Locate the cell with the specified text and output its (x, y) center coordinate. 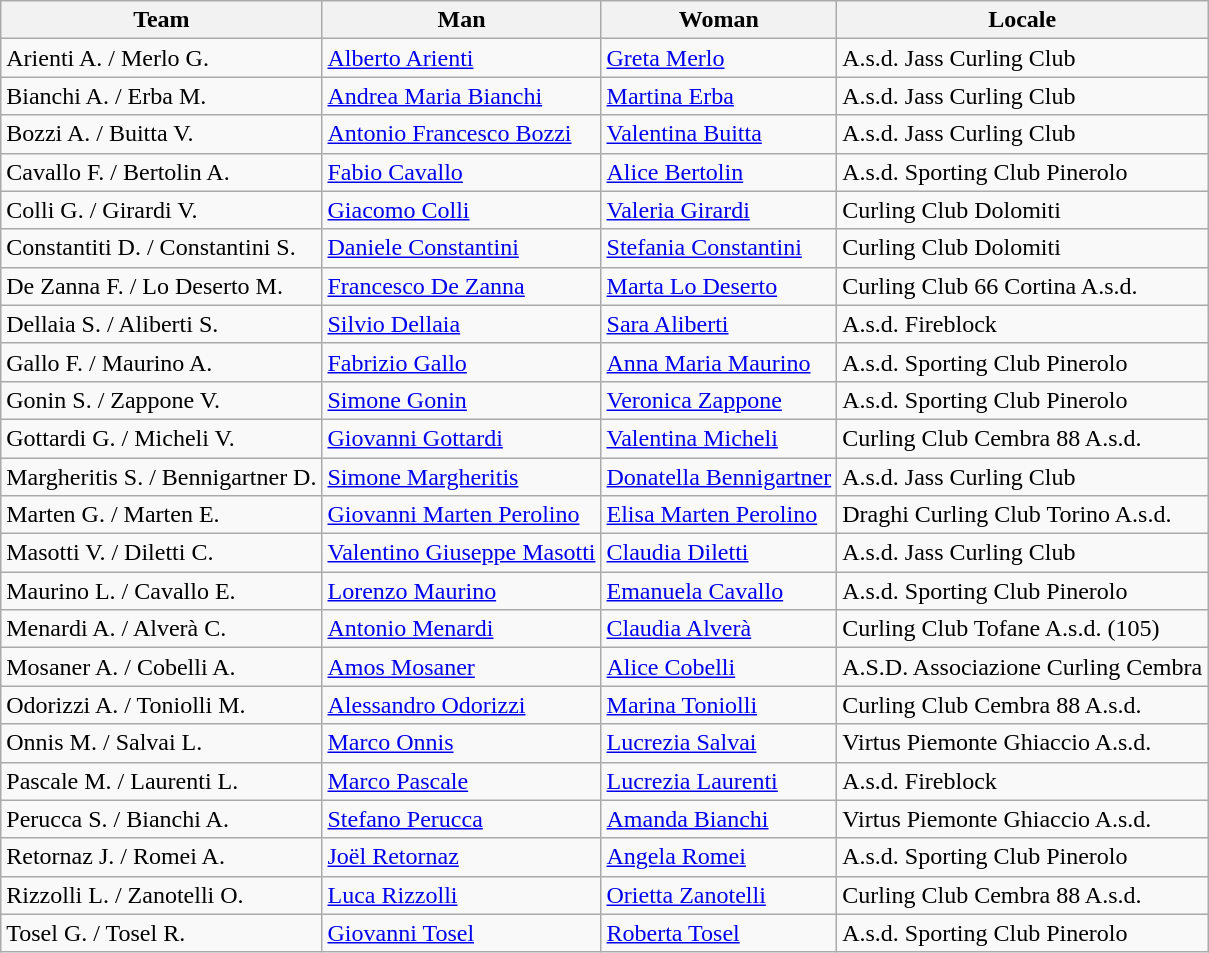
Giovanni Gottardi (462, 438)
Fabio Cavallo (462, 172)
Simone Gonin (462, 400)
Curling Club Tofane A.s.d. (105) (1022, 629)
Emanuela Cavallo (719, 591)
Amanda Bianchi (719, 819)
Alessandro Odorizzi (462, 705)
Maurino L. / Cavallo E. (162, 591)
Greta Merlo (719, 58)
Stefano Perucca (462, 819)
Marten G. / Marten E. (162, 515)
Stefania Constantini (719, 248)
Giacomo Colli (462, 210)
Francesco De Zanna (462, 286)
Valeria Girardi (719, 210)
Gallo F. / Maurino A. (162, 362)
A.S.D. Associazione Curling Cembra (1022, 667)
Martina Erba (719, 96)
Rizzolli L. / Zanotelli O. (162, 895)
Valentino Giuseppe Masotti (462, 553)
Claudia Alverà (719, 629)
Alice Cobelli (719, 667)
Veronica Zappone (719, 400)
Alberto Arienti (462, 58)
Lucrezia Laurenti (719, 781)
Antonio Francesco Bozzi (462, 134)
De Zanna F. / Lo Deserto M. (162, 286)
Antonio Menardi (462, 629)
Pascale M. / Laurenti L. (162, 781)
Masotti V. / Diletti C. (162, 553)
Donatella Bennigartner (719, 477)
Anna Maria Maurino (719, 362)
Elisa Marten Perolino (719, 515)
Marco Pascale (462, 781)
Sara Aliberti (719, 324)
Marco Onnis (462, 743)
Constantiti D. / Constantini S. (162, 248)
Roberta Tosel (719, 933)
Curling Club 66 Cortina A.s.d. (1022, 286)
Man (462, 20)
Marta Lo Deserto (719, 286)
Odorizzi A. / Toniolli M. (162, 705)
Gottardi G. / Micheli V. (162, 438)
Menardi A. / Alverà C. (162, 629)
Tosel G. / Tosel R. (162, 933)
Giovanni Marten Perolino (462, 515)
Team (162, 20)
Mosaner A. / Cobelli A. (162, 667)
Onnis M. / Salvai L. (162, 743)
Valentina Micheli (719, 438)
Claudia Diletti (719, 553)
Silvio Dellaia (462, 324)
Gonin S. / Zappone V. (162, 400)
Valentina Buitta (719, 134)
Dellaia S. / Aliberti S. (162, 324)
Luca Rizzolli (462, 895)
Bianchi A. / Erba M. (162, 96)
Woman (719, 20)
Locale (1022, 20)
Lorenzo Maurino (462, 591)
Alice Bertolin (719, 172)
Angela Romei (719, 857)
Cavallo F. / Bertolin A. (162, 172)
Orietta Zanotelli (719, 895)
Andrea Maria Bianchi (462, 96)
Retornaz J. / Romei A. (162, 857)
Colli G. / Girardi V. (162, 210)
Marina Toniolli (719, 705)
Daniele Constantini (462, 248)
Giovanni Tosel (462, 933)
Simone Margheritis (462, 477)
Perucca S. / Bianchi A. (162, 819)
Margheritis S. / Bennigartner D. (162, 477)
Bozzi A. / Buitta V. (162, 134)
Fabrizio Gallo (462, 362)
Joël Retornaz (462, 857)
Amos Mosaner (462, 667)
Draghi Curling Club Torino A.s.d. (1022, 515)
Arienti A. / Merlo G. (162, 58)
Lucrezia Salvai (719, 743)
